For the text-containing cell, return its midpoint in [X, Y] coordinate format. 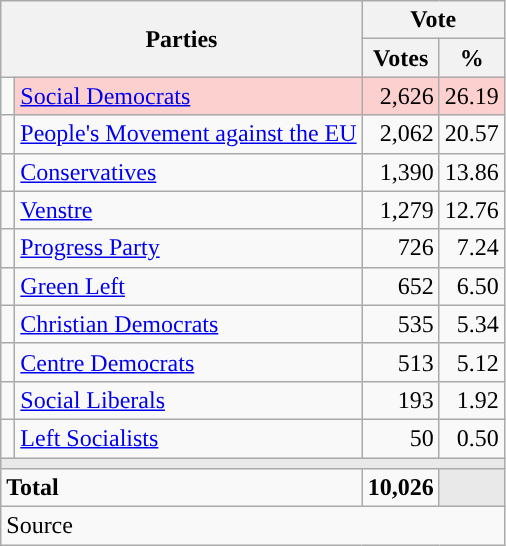
2,062 [400, 134]
20.57 [472, 134]
Christian Democrats [188, 324]
People's Movement against the EU [188, 134]
10,026 [400, 488]
Social Liberals [188, 400]
Social Democrats [188, 96]
50 [400, 438]
2,626 [400, 96]
7.24 [472, 248]
0.50 [472, 438]
Conservatives [188, 172]
Progress Party [188, 248]
652 [400, 286]
Left Socialists [188, 438]
% [472, 58]
6.50 [472, 286]
1.92 [472, 400]
Source [253, 526]
Votes [400, 58]
Vote [433, 20]
535 [400, 324]
1,279 [400, 210]
193 [400, 400]
Parties [182, 39]
513 [400, 362]
Total [182, 488]
12.76 [472, 210]
Venstre [188, 210]
5.12 [472, 362]
726 [400, 248]
5.34 [472, 324]
1,390 [400, 172]
Green Left [188, 286]
13.86 [472, 172]
26.19 [472, 96]
Centre Democrats [188, 362]
